Find where the given text appears and provide that cell's center as (X, Y) coordinate. 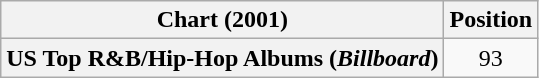
93 (491, 58)
US Top R&B/Hip-Hop Albums (Billboard) (222, 58)
Position (491, 20)
Chart (2001) (222, 20)
